Output the (X, Y) coordinate of the center of the cell containing the given text.  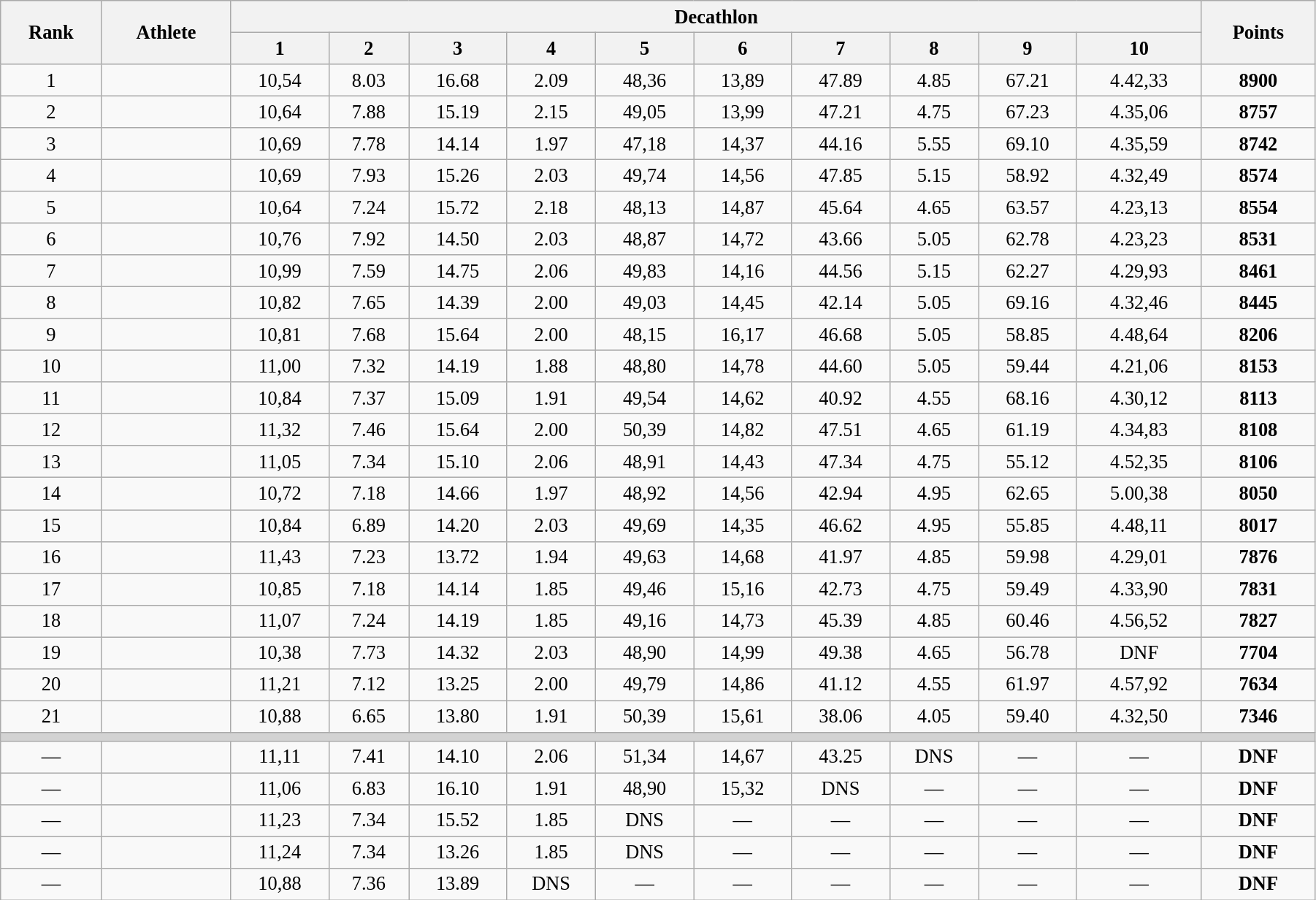
7.88 (368, 112)
47.89 (841, 80)
10,54 (280, 80)
58.92 (1028, 175)
49,16 (645, 621)
49,63 (645, 557)
14,78 (743, 366)
41.97 (841, 557)
11,00 (280, 366)
14,68 (743, 557)
7.23 (368, 557)
13.26 (458, 853)
8445 (1258, 302)
15.10 (458, 462)
10,99 (280, 271)
11,07 (280, 621)
6.65 (368, 716)
4.57,92 (1139, 684)
15.26 (458, 175)
21 (51, 716)
48,15 (645, 335)
55.12 (1028, 462)
15,61 (743, 716)
4.48,11 (1139, 525)
14.66 (458, 494)
11,23 (280, 820)
49,83 (645, 271)
61.19 (1028, 430)
14.75 (458, 271)
4.52,35 (1139, 462)
42.94 (841, 494)
15.09 (458, 398)
17 (51, 589)
62.65 (1028, 494)
49,74 (645, 175)
49,03 (645, 302)
11,05 (280, 462)
43.25 (841, 757)
56.78 (1028, 652)
4.35,06 (1139, 112)
6.89 (368, 525)
11 (51, 398)
47.34 (841, 462)
11,32 (280, 430)
4.34,83 (1139, 430)
7346 (1258, 716)
7876 (1258, 557)
42.14 (841, 302)
4.32,46 (1139, 302)
16.10 (458, 789)
8108 (1258, 430)
7.78 (368, 144)
7831 (1258, 589)
Rank (51, 32)
Decathlon (716, 16)
4.23,13 (1139, 207)
18 (51, 621)
62.27 (1028, 271)
7.93 (368, 175)
4.29,01 (1139, 557)
59.44 (1028, 366)
14.32 (458, 652)
1.88 (551, 366)
4.30,12 (1139, 398)
4.21,06 (1139, 366)
2.15 (551, 112)
7634 (1258, 684)
40.92 (841, 398)
15,32 (743, 789)
10,81 (280, 335)
14,45 (743, 302)
61.97 (1028, 684)
10,82 (280, 302)
7.41 (368, 757)
48,91 (645, 462)
15.19 (458, 112)
67.23 (1028, 112)
59.98 (1028, 557)
44.60 (841, 366)
4.33,90 (1139, 589)
7.12 (368, 684)
4.23,23 (1139, 239)
47.21 (841, 112)
8106 (1258, 462)
8531 (1258, 239)
4.48,64 (1139, 335)
4.29,93 (1139, 271)
5.00,38 (1139, 494)
8050 (1258, 494)
49,79 (645, 684)
51,34 (645, 757)
13,99 (743, 112)
45.39 (841, 621)
69.10 (1028, 144)
7704 (1258, 652)
38.06 (841, 716)
44.16 (841, 144)
14.20 (458, 525)
14.50 (458, 239)
7.36 (368, 884)
13 (51, 462)
2.18 (551, 207)
49.38 (841, 652)
11,06 (280, 789)
14 (51, 494)
14,16 (743, 271)
8206 (1258, 335)
7.59 (368, 271)
11,43 (280, 557)
14,87 (743, 207)
10,76 (280, 239)
4.56,52 (1139, 621)
14.10 (458, 757)
47.51 (841, 430)
15,16 (743, 589)
14,73 (743, 621)
8742 (1258, 144)
46.62 (841, 525)
15.72 (458, 207)
8554 (1258, 207)
8017 (1258, 525)
62.78 (1028, 239)
14,35 (743, 525)
20 (51, 684)
8757 (1258, 112)
8.03 (368, 80)
13,89 (743, 80)
6.83 (368, 789)
16 (51, 557)
15.52 (458, 820)
48,36 (645, 80)
58.85 (1028, 335)
13.89 (458, 884)
7.65 (368, 302)
8461 (1258, 271)
Points (1258, 32)
69.16 (1028, 302)
4.35,59 (1139, 144)
48,13 (645, 207)
12 (51, 430)
14,37 (743, 144)
4.05 (934, 716)
14,86 (743, 684)
49,05 (645, 112)
14,43 (743, 462)
10,85 (280, 589)
63.57 (1028, 207)
10,38 (280, 652)
68.16 (1028, 398)
14.39 (458, 302)
16.68 (458, 80)
7.46 (368, 430)
2.09 (551, 80)
48,80 (645, 366)
7827 (1258, 621)
8574 (1258, 175)
4.42,33 (1139, 80)
49,69 (645, 525)
8113 (1258, 398)
13.72 (458, 557)
13.80 (458, 716)
48,92 (645, 494)
Athlete (167, 32)
44.56 (841, 271)
10,72 (280, 494)
45.64 (841, 207)
19 (51, 652)
60.46 (1028, 621)
55.85 (1028, 525)
47,18 (645, 144)
16,17 (743, 335)
4.32,49 (1139, 175)
7.73 (368, 652)
46.68 (841, 335)
14,67 (743, 757)
48,87 (645, 239)
59.49 (1028, 589)
7.68 (368, 335)
43.66 (841, 239)
7.32 (368, 366)
67.21 (1028, 80)
41.12 (841, 684)
14,82 (743, 430)
5.55 (934, 144)
4.32,50 (1139, 716)
42.73 (841, 589)
14,99 (743, 652)
14,72 (743, 239)
49,54 (645, 398)
11,21 (280, 684)
8900 (1258, 80)
47.85 (841, 175)
11,11 (280, 757)
49,46 (645, 589)
8153 (1258, 366)
15 (51, 525)
59.40 (1028, 716)
13.25 (458, 684)
14,62 (743, 398)
7.92 (368, 239)
11,24 (280, 853)
1.94 (551, 557)
7.37 (368, 398)
